Return the (X, Y) coordinate for the center point of the cell that contains the specified text.  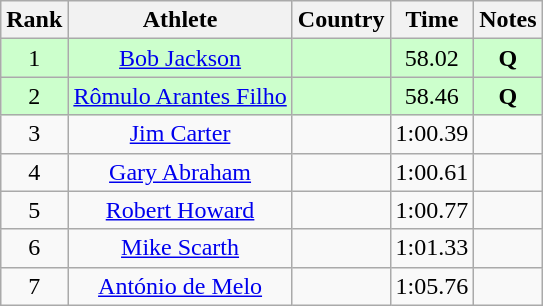
Jim Carter (180, 134)
58.02 (432, 58)
Notes (508, 20)
3 (34, 134)
7 (34, 286)
António de Melo (180, 286)
Time (432, 20)
1:01.33 (432, 248)
6 (34, 248)
Robert Howard (180, 210)
4 (34, 172)
2 (34, 96)
Country (341, 20)
1:05.76 (432, 286)
1 (34, 58)
Athlete (180, 20)
Bob Jackson (180, 58)
Gary Abraham (180, 172)
1:00.77 (432, 210)
1:00.39 (432, 134)
5 (34, 210)
Mike Scarth (180, 248)
1:00.61 (432, 172)
Rômulo Arantes Filho (180, 96)
Rank (34, 20)
58.46 (432, 96)
